Identify which cell holds the provided text, then report its [X, Y] central coordinate. 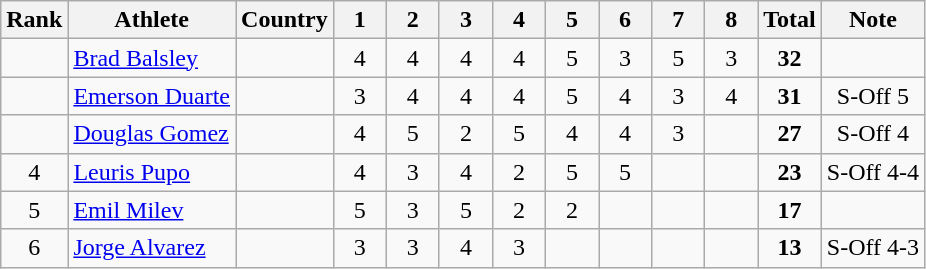
Leuris Pupo [152, 172]
7 [678, 20]
32 [790, 58]
Rank [34, 20]
13 [790, 248]
Total [790, 20]
Brad Balsley [152, 58]
Jorge Alvarez [152, 248]
31 [790, 96]
Douglas Gomez [152, 134]
27 [790, 134]
Athlete [152, 20]
Emerson Duarte [152, 96]
S-Off 4-3 [872, 248]
23 [790, 172]
S-Off 5 [872, 96]
Note [872, 20]
S-Off 4-4 [872, 172]
8 [732, 20]
1 [360, 20]
S-Off 4 [872, 134]
Emil Milev [152, 210]
Country [285, 20]
17 [790, 210]
